Pinpoint the cell where the given text exists, returning its [x, y] midpoint coordinate. 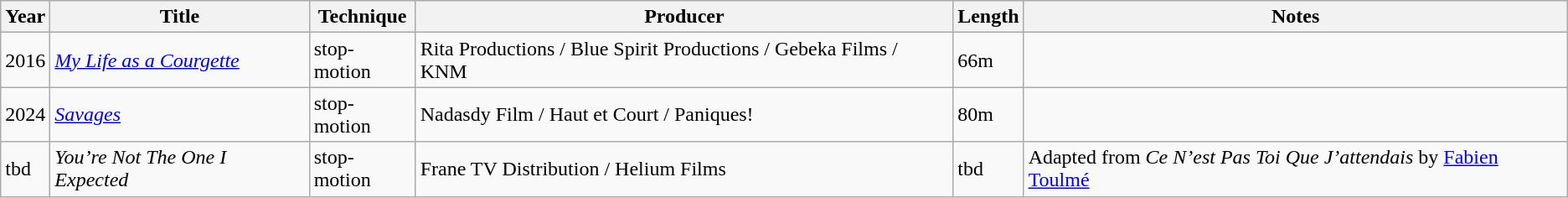
Notes [1295, 17]
Producer [684, 17]
My Life as a Courgette [179, 60]
Adapted from Ce N’est Pas Toi Que J’attendais by Fabien Toulmé [1295, 169]
66m [988, 60]
Technique [362, 17]
80m [988, 114]
Rita Productions / Blue Spirit Productions / Gebeka Films / KNM [684, 60]
Length [988, 17]
2016 [25, 60]
Nadasdy Film / Haut et Court / Paniques! [684, 114]
You’re Not The One I Expected [179, 169]
Title [179, 17]
Savages [179, 114]
Year [25, 17]
2024 [25, 114]
Frane TV Distribution / Helium Films [684, 169]
